Find where the given text appears and provide that cell's center as (X, Y) coordinate. 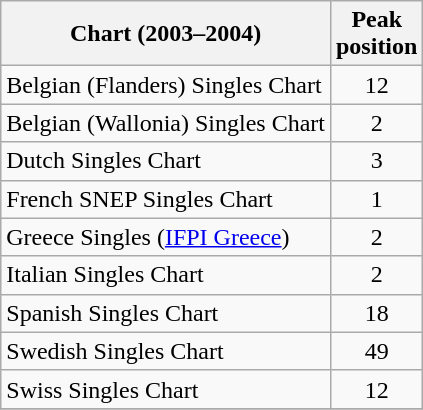
Greece Singles (IFPI Greece) (166, 237)
18 (376, 313)
Peakposition (376, 34)
Dutch Singles Chart (166, 161)
Swedish Singles Chart (166, 351)
3 (376, 161)
Chart (2003–2004) (166, 34)
Belgian (Flanders) Singles Chart (166, 85)
Spanish Singles Chart (166, 313)
49 (376, 351)
Swiss Singles Chart (166, 389)
Italian Singles Chart (166, 275)
Belgian (Wallonia) Singles Chart (166, 123)
French SNEP Singles Chart (166, 199)
1 (376, 199)
